Extract the (X, Y) coordinate from the center of the cell holding the provided text.  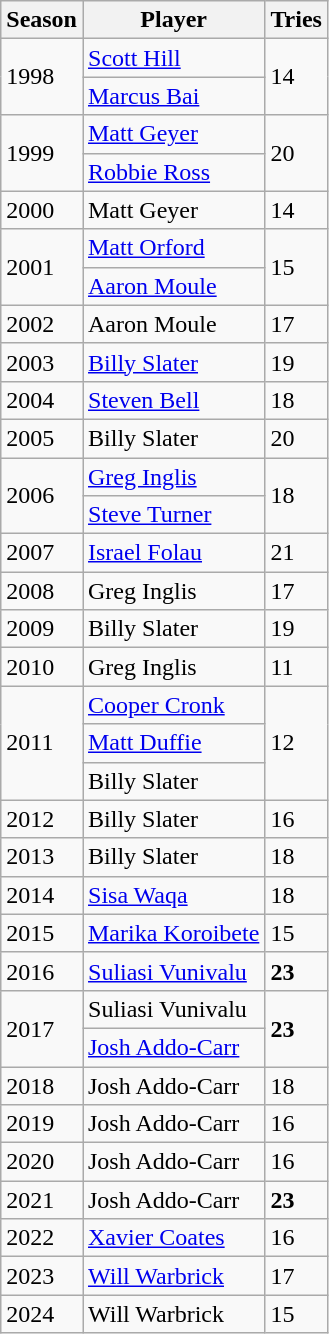
2015 (42, 933)
Season (42, 20)
2018 (42, 1085)
2016 (42, 971)
Matt Orford (173, 248)
2020 (42, 1162)
2023 (42, 1276)
2001 (42, 267)
12 (296, 743)
2007 (42, 553)
Matt Duffie (173, 743)
2024 (42, 1314)
Robbie Ross (173, 172)
Israel Folau (173, 553)
2014 (42, 895)
2009 (42, 629)
2013 (42, 857)
2006 (42, 496)
2011 (42, 743)
Sisa Waqa (173, 895)
Tries (296, 20)
1998 (42, 77)
Marika Koroibete (173, 933)
2019 (42, 1124)
2003 (42, 362)
2010 (42, 667)
2008 (42, 591)
2005 (42, 438)
Steve Turner (173, 515)
11 (296, 667)
2022 (42, 1238)
2017 (42, 1028)
Xavier Coates (173, 1238)
Steven Bell (173, 400)
2004 (42, 400)
2000 (42, 210)
Marcus Bai (173, 96)
2021 (42, 1200)
1999 (42, 153)
Cooper Cronk (173, 705)
21 (296, 553)
2002 (42, 324)
2012 (42, 819)
Player (173, 20)
Scott Hill (173, 58)
